Detect which cell encompasses the target text, then output its (X, Y) center coordinate. 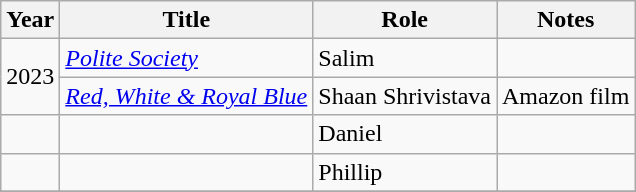
Polite Society (186, 58)
Title (186, 20)
Amazon film (565, 96)
Daniel (405, 134)
Role (405, 20)
2023 (30, 77)
Phillip (405, 172)
Year (30, 20)
Red, White & Royal Blue (186, 96)
Salim (405, 58)
Shaan Shrivistava (405, 96)
Notes (565, 20)
